Capture the cell that displays the provided text and extract its [x, y] central coordinate. 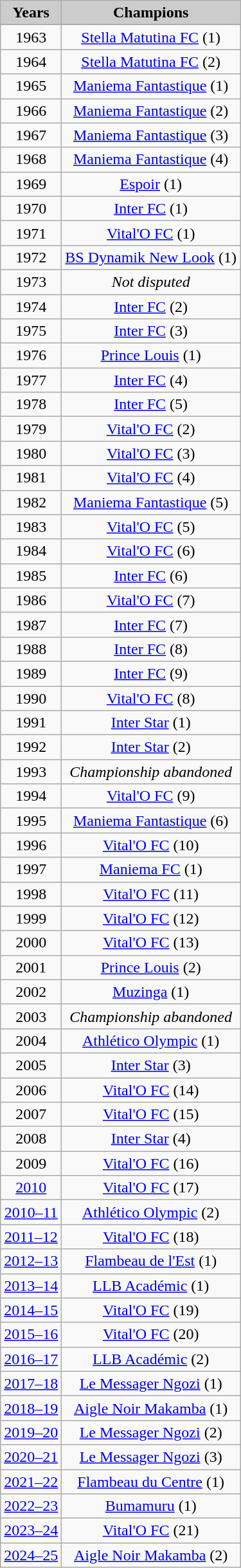
Inter FC (1) [151, 208]
1982 [31, 502]
Inter FC (7) [151, 624]
Vital'O FC (17) [151, 1188]
Le Messager Ngozi (1) [151, 1383]
1987 [31, 624]
Vital'O FC (21) [151, 1531]
1974 [31, 307]
1967 [31, 135]
2010–11 [31, 1212]
1984 [31, 551]
Flambeau de l'Est (1) [151, 1261]
Athlético Olympic (1) [151, 1041]
1972 [31, 257]
Vital'O FC (16) [151, 1163]
Vital'O FC (9) [151, 796]
1988 [31, 649]
Maniema Fantastique (1) [151, 86]
1979 [31, 429]
2002 [31, 992]
1973 [31, 282]
1989 [31, 673]
Vital'O FC (1) [151, 233]
Inter Star (4) [151, 1139]
Vital'O FC (7) [151, 600]
2011–12 [31, 1237]
1977 [31, 380]
2000 [31, 943]
1994 [31, 796]
Maniema Fantastique (2) [151, 111]
2008 [31, 1139]
Maniema Fantastique (4) [151, 160]
2001 [31, 967]
Inter FC (9) [151, 673]
LLB Académic (2) [151, 1359]
1981 [31, 478]
Inter Star (2) [151, 747]
Stella Matutina FC (2) [151, 62]
Inter FC (8) [151, 649]
2021–22 [31, 1481]
Le Messager Ngozi (3) [151, 1457]
1968 [31, 160]
Vital'O FC (18) [151, 1237]
Vital'O FC (8) [151, 698]
2014–15 [31, 1310]
Flambeau du Centre (1) [151, 1481]
1976 [31, 356]
2006 [31, 1090]
Inter FC (3) [151, 331]
1993 [31, 772]
Vital'O FC (11) [151, 894]
1964 [31, 62]
1991 [31, 723]
2004 [31, 1041]
1992 [31, 747]
2007 [31, 1115]
2003 [31, 1016]
1995 [31, 821]
1999 [31, 918]
Muzinga (1) [151, 992]
1980 [31, 453]
Bumamuru (1) [151, 1506]
2009 [31, 1163]
Maniema Fantastique (3) [151, 135]
Espoir (1) [151, 184]
1983 [31, 527]
1978 [31, 405]
BS Dynamik New Look (1) [151, 257]
2022–23 [31, 1506]
1986 [31, 600]
2005 [31, 1065]
1998 [31, 894]
Inter Star (1) [151, 723]
2017–18 [31, 1383]
2016–17 [31, 1359]
1975 [31, 331]
Inter Star (3) [151, 1065]
Le Messager Ngozi (2) [151, 1432]
Maniema Fantastique (6) [151, 821]
1969 [31, 184]
Aigle Noir Makamba (2) [151, 1555]
LLB Académic (1) [151, 1286]
1990 [31, 698]
1997 [31, 870]
Vital'O FC (6) [151, 551]
Inter FC (4) [151, 380]
Inter FC (2) [151, 307]
1985 [31, 576]
2018–19 [31, 1408]
Champions [151, 13]
Years [31, 13]
Vital'O FC (2) [151, 429]
1966 [31, 111]
Vital'O FC (14) [151, 1090]
2020–21 [31, 1457]
Vital'O FC (3) [151, 453]
Prince Louis (1) [151, 356]
1963 [31, 37]
Prince Louis (2) [151, 967]
Maniema Fantastique (5) [151, 502]
2019–20 [31, 1432]
Athlético Olympic (2) [151, 1212]
Inter FC (6) [151, 576]
Inter FC (5) [151, 405]
1996 [31, 845]
Aigle Noir Makamba (1) [151, 1408]
Not disputed [151, 282]
2024–25 [31, 1555]
2010 [31, 1188]
Vital'O FC (15) [151, 1115]
2023–24 [31, 1531]
Vital'O FC (5) [151, 527]
1971 [31, 233]
2013–14 [31, 1286]
Vital'O FC (4) [151, 478]
2015–16 [31, 1335]
2012–13 [31, 1261]
Maniema FC (1) [151, 870]
Vital'O FC (12) [151, 918]
Vital'O FC (19) [151, 1310]
Vital'O FC (20) [151, 1335]
Vital'O FC (13) [151, 943]
Vital'O FC (10) [151, 845]
1965 [31, 86]
1970 [31, 208]
Stella Matutina FC (1) [151, 37]
